Search for the cell housing the specified text and yield its (x, y) center coordinate. 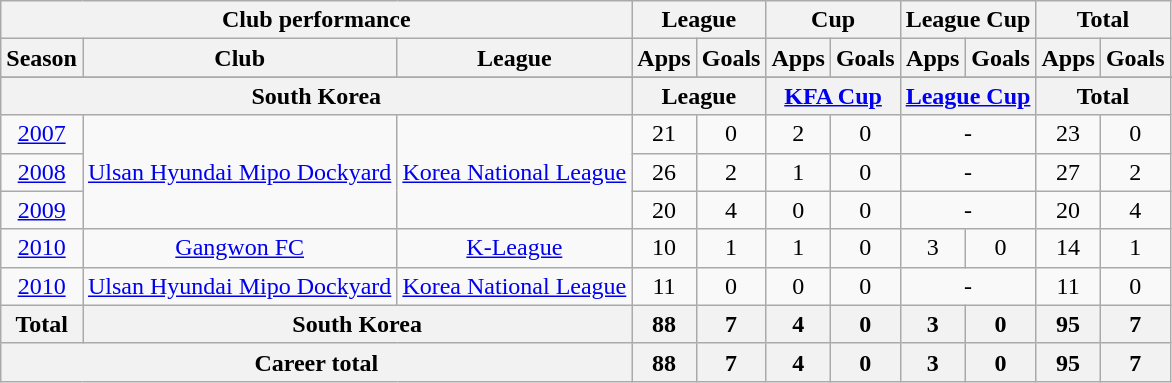
10 (664, 248)
27 (1068, 172)
K-League (514, 248)
Career total (316, 362)
23 (1068, 134)
Cup (833, 20)
Season (42, 58)
KFA Cup (833, 96)
Club (239, 58)
21 (664, 134)
26 (664, 172)
Gangwon FC (239, 248)
2009 (42, 210)
14 (1068, 248)
2008 (42, 172)
2007 (42, 134)
Club performance (316, 20)
